Capture the cell that displays the provided text and extract its [X, Y] central coordinate. 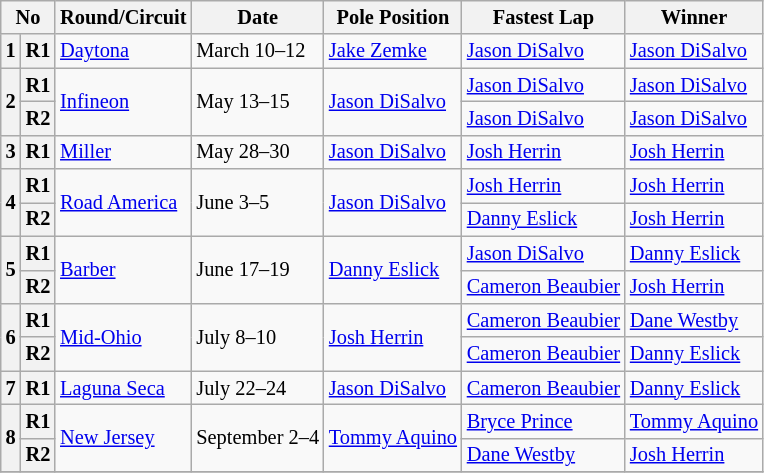
Winner [694, 17]
June 3–5 [258, 202]
Miller [123, 152]
Barber [123, 270]
Daytona [123, 51]
1 [11, 51]
Mid-Ohio [123, 336]
2 [11, 102]
No [28, 17]
June 17–19 [258, 270]
July 8–10 [258, 336]
Infineon [123, 102]
Jake Zemke [393, 51]
Laguna Seca [123, 388]
May 13–15 [258, 102]
Pole Position [393, 17]
3 [11, 152]
4 [11, 202]
May 28–30 [258, 152]
6 [11, 336]
Date [258, 17]
March 10–12 [258, 51]
September 2–4 [258, 438]
Bryce Prince [544, 421]
7 [11, 388]
Road America [123, 202]
Round/Circuit [123, 17]
July 22–24 [258, 388]
New Jersey [123, 438]
5 [11, 270]
8 [11, 438]
Fastest Lap [544, 17]
